Determine the [X, Y] coordinate at the center of the cell enclosing the given text.  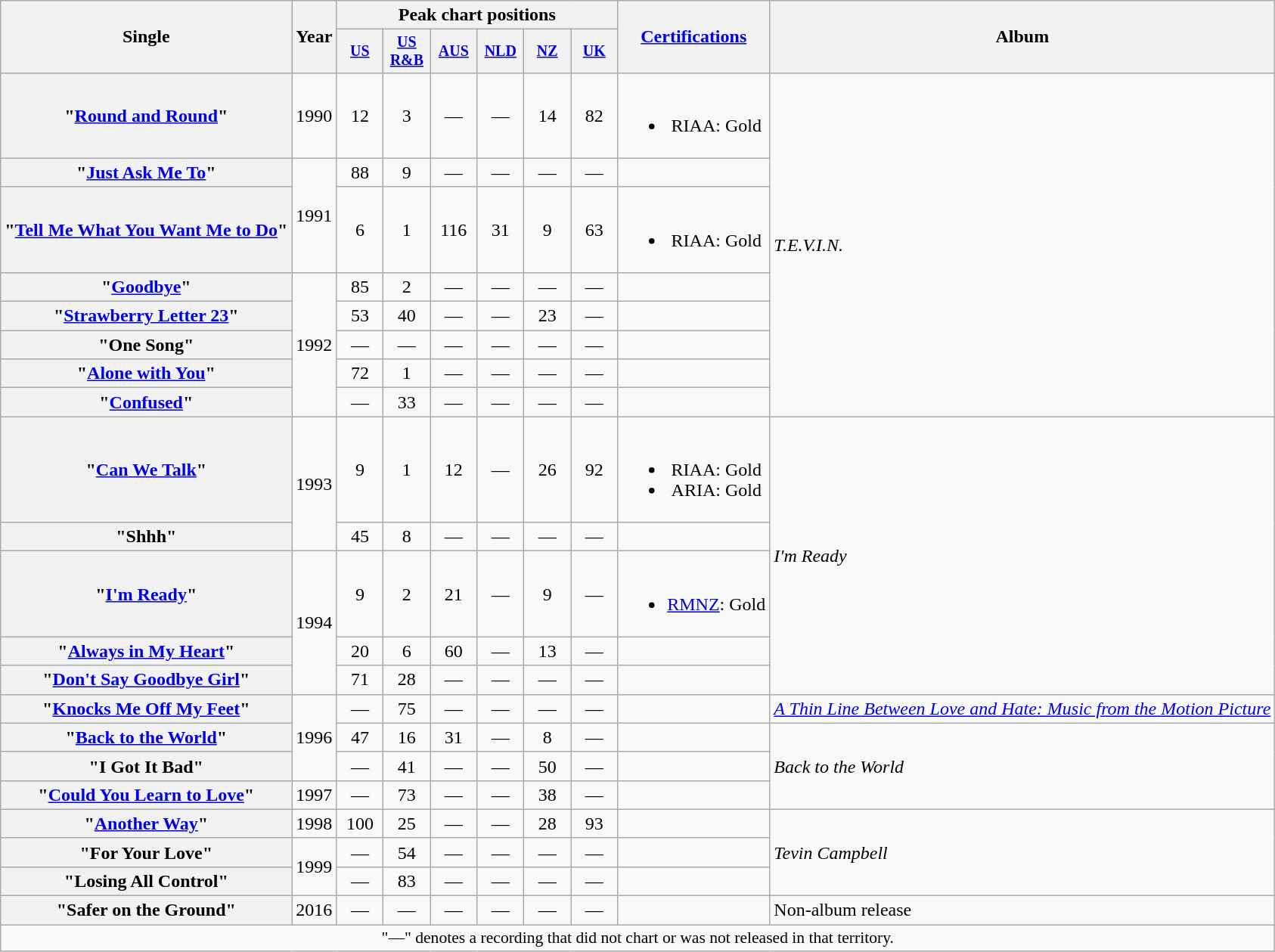
100 [360, 823]
Non-album release [1022, 910]
"Confused" [147, 402]
Year [315, 37]
"Shhh" [147, 537]
RIAA: GoldARIA: Gold [694, 470]
1990 [315, 115]
1999 [315, 867]
21 [454, 594]
Single [147, 37]
38 [548, 795]
75 [407, 709]
88 [360, 172]
AUS [454, 51]
33 [407, 402]
63 [594, 230]
NLD [501, 51]
23 [548, 316]
92 [594, 470]
"Could You Learn to Love" [147, 795]
"Strawberry Letter 23" [147, 316]
"Goodbye" [147, 287]
3 [407, 115]
16 [407, 737]
"I Got It Bad" [147, 766]
1997 [315, 795]
93 [594, 823]
60 [454, 651]
Tevin Campbell [1022, 852]
1992 [315, 344]
I'm Ready [1022, 555]
"Don't Say Goodbye Girl" [147, 680]
1996 [315, 737]
53 [360, 316]
"I'm Ready" [147, 594]
"Tell Me What You Want Me to Do" [147, 230]
"Just Ask Me To" [147, 172]
1991 [315, 215]
26 [548, 470]
Certifications [694, 37]
54 [407, 852]
2016 [315, 910]
"Knocks Me Off My Feet" [147, 709]
Back to the World [1022, 766]
T.E.V.I.N. [1022, 244]
"For Your Love" [147, 852]
"—" denotes a recording that did not chart or was not released in that territory. [638, 938]
"Safer on the Ground" [147, 910]
82 [594, 115]
83 [407, 881]
1994 [315, 623]
41 [407, 766]
73 [407, 795]
47 [360, 737]
"Back to the World" [147, 737]
116 [454, 230]
Peak chart positions [477, 15]
72 [360, 374]
"Round and Round" [147, 115]
"Losing All Control" [147, 881]
1998 [315, 823]
NZ [548, 51]
"Always in My Heart" [147, 651]
"Another Way" [147, 823]
40 [407, 316]
85 [360, 287]
25 [407, 823]
A Thin Line Between Love and Hate: Music from the Motion Picture [1022, 709]
"One Song" [147, 345]
Album [1022, 37]
RMNZ: Gold [694, 594]
50 [548, 766]
20 [360, 651]
1993 [315, 484]
14 [548, 115]
"Can We Talk" [147, 470]
71 [360, 680]
45 [360, 537]
"Alone with You" [147, 374]
USR&B [407, 51]
UK [594, 51]
US [360, 51]
13 [548, 651]
